Detect which cell encompasses the target text, then output its [X, Y] center coordinate. 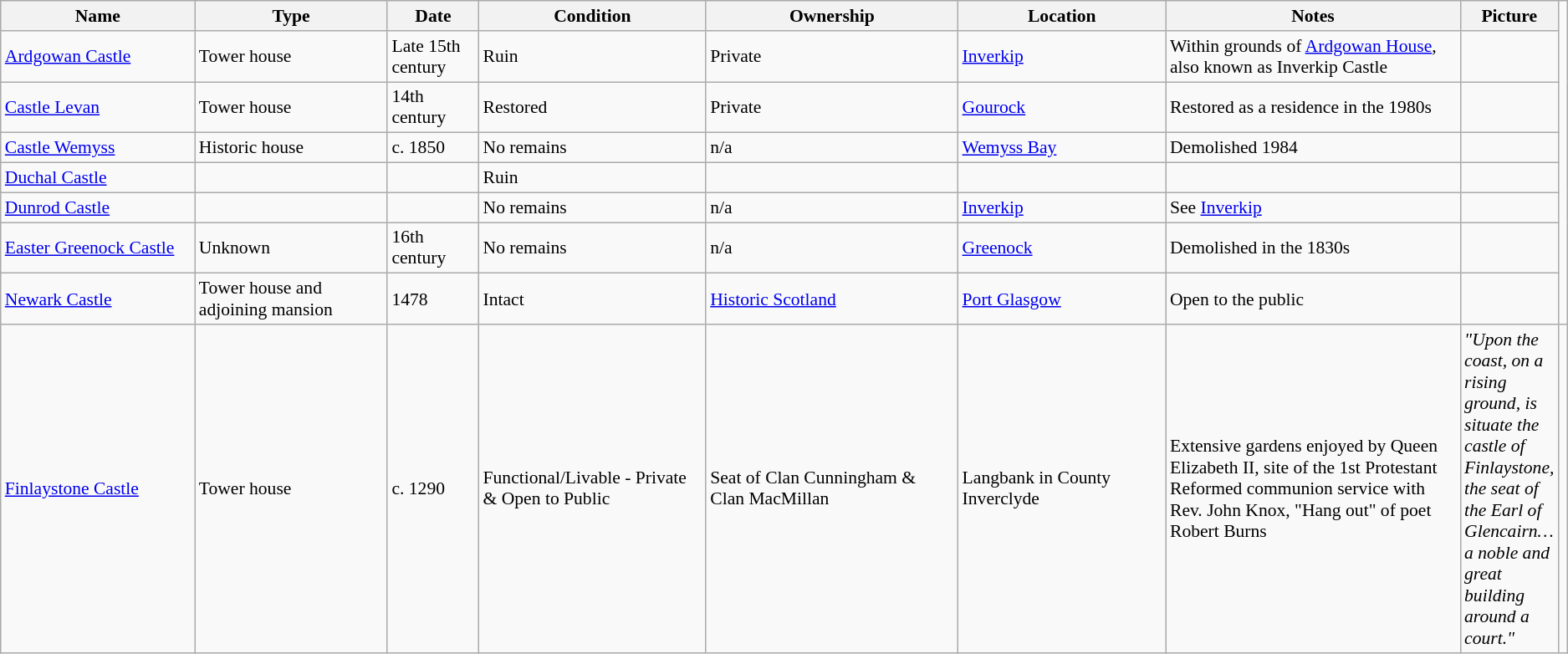
Functional/Livable - Private & Open to Public [592, 488]
16th century [433, 248]
Duchal Castle [98, 178]
Within grounds of Ardgowan House, also known as Inverkip Castle [1313, 57]
Notes [1313, 16]
Demolished in the 1830s [1313, 248]
Tower house and adjoining mansion [291, 299]
Name [98, 16]
1478 [433, 299]
c. 1290 [433, 488]
Finlaystone Castle [98, 488]
Historic house [291, 148]
Ardgowan Castle [98, 57]
Historic Scotland [831, 299]
Greenock [1062, 248]
Castle Wemyss [98, 148]
Wemyss Bay [1062, 148]
Intact [592, 299]
Easter Greenock Castle [98, 248]
Port Glasgow [1062, 299]
Ownership [831, 16]
See Inverkip [1313, 207]
Dunrod Castle [98, 207]
Open to the public [1313, 299]
c. 1850 [433, 148]
Type [291, 16]
Picture [1509, 16]
Restored [592, 107]
Newark Castle [98, 299]
Condition [592, 16]
Langbank in County Inverclyde [1062, 488]
Date [433, 16]
14th century [433, 107]
Gourock [1062, 107]
Castle Levan [98, 107]
Demolished 1984 [1313, 148]
Unknown [291, 248]
Late 15th century [433, 57]
Location [1062, 16]
Restored as a residence in the 1980s [1313, 107]
Seat of Clan Cunningham & Clan MacMillan [831, 488]
